For the text-containing cell, return its midpoint in (X, Y) coordinate format. 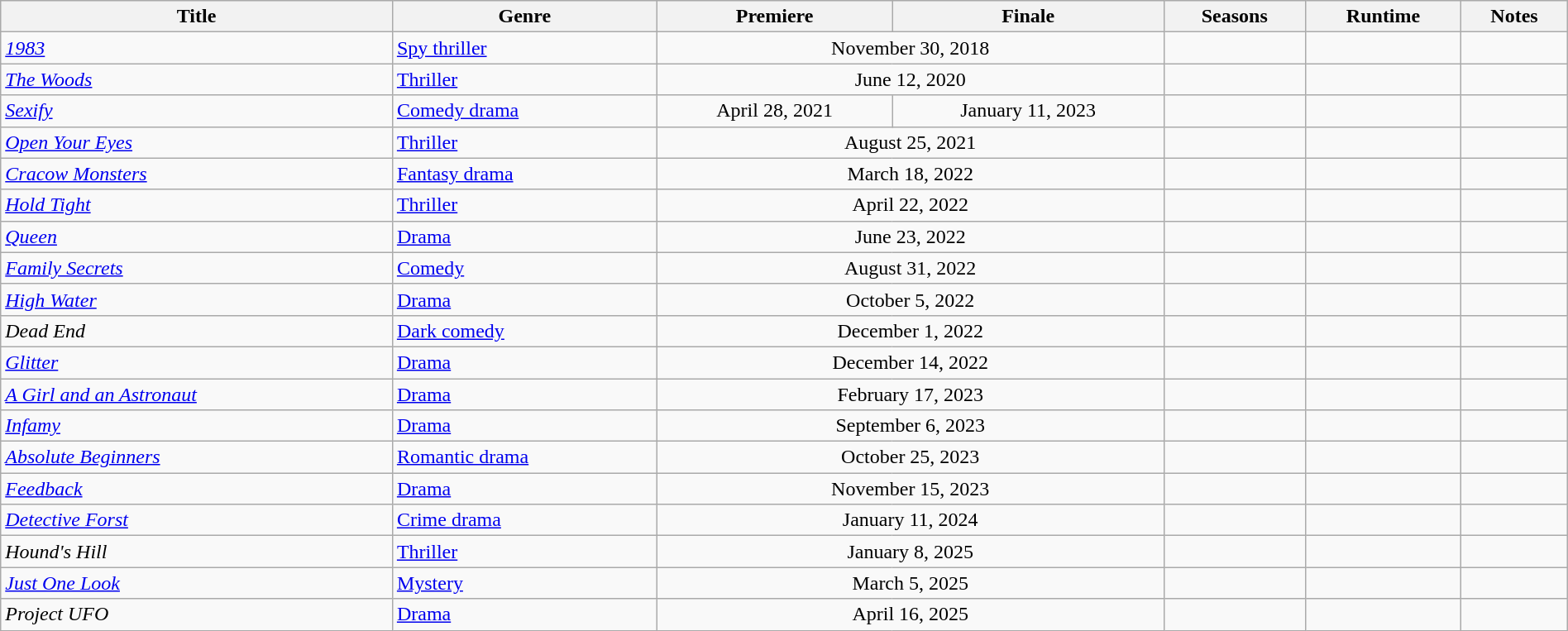
Spy thriller (524, 48)
April 16, 2025 (910, 614)
Crime drama (524, 520)
Seasons (1234, 17)
November 30, 2018 (910, 48)
Infamy (197, 426)
April 28, 2021 (774, 111)
August 31, 2022 (910, 268)
Project UFO (197, 614)
April 22, 2022 (910, 205)
Mystery (524, 583)
Dead End (197, 331)
November 15, 2023 (910, 489)
Comedy (524, 268)
March 18, 2022 (910, 174)
High Water (197, 299)
June 23, 2022 (910, 237)
Cracow Monsters (197, 174)
February 17, 2023 (910, 394)
Hold Tight (197, 205)
A Girl and an Astronaut (197, 394)
Just One Look (197, 583)
Romantic drama (524, 457)
March 5, 2025 (910, 583)
Comedy drama (524, 111)
Genre (524, 17)
Fantasy drama (524, 174)
Queen (197, 237)
January 11, 2024 (910, 520)
August 25, 2021 (910, 142)
Absolute Beginners (197, 457)
Open Your Eyes (197, 142)
October 5, 2022 (910, 299)
1983 (197, 48)
Notes (1514, 17)
Family Secrets (197, 268)
Hound's Hill (197, 552)
Detective Forst (197, 520)
December 1, 2022 (910, 331)
January 8, 2025 (910, 552)
Finale (1028, 17)
January 11, 2023 (1028, 111)
Sexify (197, 111)
June 12, 2020 (910, 79)
Premiere (774, 17)
Dark comedy (524, 331)
Runtime (1383, 17)
December 14, 2022 (910, 362)
Feedback (197, 489)
The Woods (197, 79)
October 25, 2023 (910, 457)
September 6, 2023 (910, 426)
Glitter (197, 362)
Title (197, 17)
